Identify which cell holds the provided text, then report its [x, y] central coordinate. 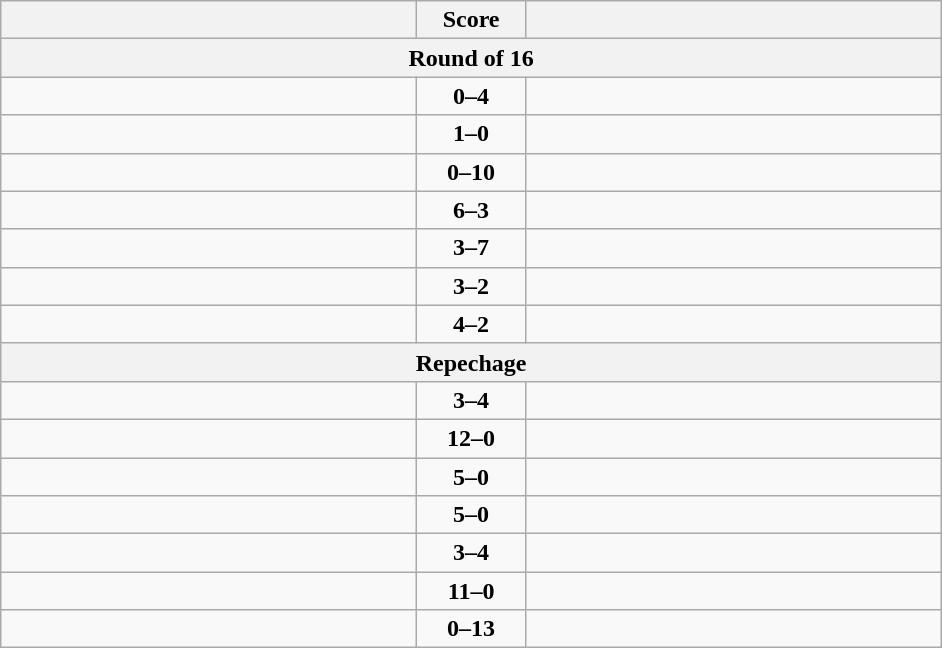
1–0 [472, 134]
3–2 [472, 286]
3–7 [472, 248]
0–10 [472, 172]
0–4 [472, 96]
Score [472, 20]
Repechage [472, 362]
6–3 [472, 210]
0–13 [472, 629]
4–2 [472, 324]
Round of 16 [472, 58]
12–0 [472, 438]
11–0 [472, 591]
